From the cell containing the given text, extract its center point as (X, Y) coordinate. 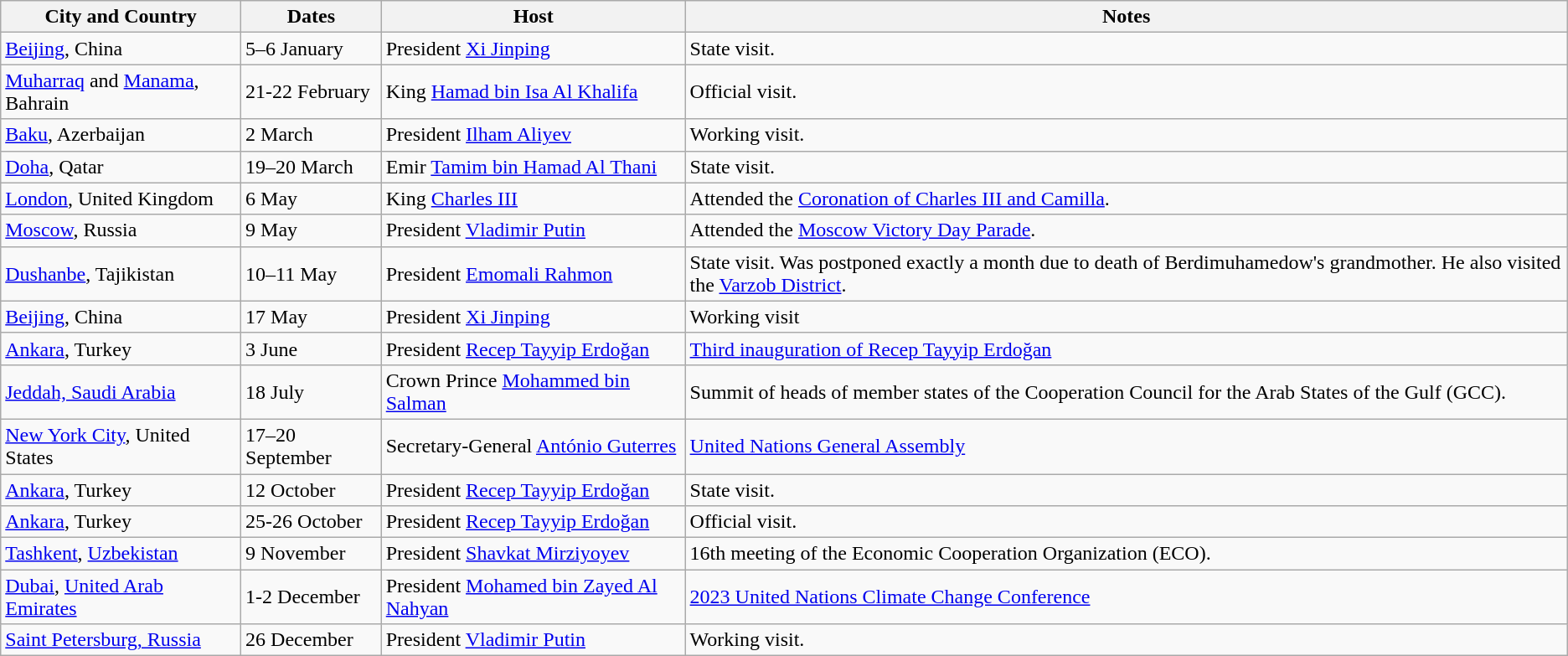
Baku, Azerbaijan (121, 135)
King Hamad bin Isa Al Khalifa (533, 92)
United Nations General Assembly (1126, 446)
Crown Prince Mohammed bin Salman (533, 392)
6 May (312, 199)
Secretary-General António Guterres (533, 446)
President Emomali Rahmon (533, 273)
Third inauguration of Recep Tayyip Erdoğan (1126, 349)
Jeddah, Saudi Arabia (121, 392)
2 March (312, 135)
Dushanbe, Tajikistan (121, 273)
Dubai, United Arab Emirates (121, 597)
1-2 December (312, 597)
Attended the Coronation of Charles III and Camilla. (1126, 199)
10–11 May (312, 273)
London, United Kingdom (121, 199)
Tashkent, Uzbekistan (121, 554)
Saint Petersburg, Russia (121, 640)
President Mohamed bin Zayed Al Nahyan (533, 597)
Dates (312, 17)
Summit of heads of member states of the Cooperation Council for the Arab States of the Gulf (GCC). (1126, 392)
12 October (312, 490)
City and Country (121, 17)
3 June (312, 349)
Notes (1126, 17)
King Charles III (533, 199)
21-22 February (312, 92)
Host (533, 17)
President Shavkat Mirziyoyev (533, 554)
26 December (312, 640)
9 May (312, 230)
State visit. Was postponed exactly a month due to death of Berdimuhamedow's grandmother. He also visited the Varzob District. (1126, 273)
Emir Tamim bin Hamad Al Thani (533, 167)
17–20 September (312, 446)
19–20 March (312, 167)
18 July (312, 392)
President Ilham Aliyev (533, 135)
Doha, Qatar (121, 167)
Working visit (1126, 317)
Muharraq and Manama, Bahrain (121, 92)
New York City, United States (121, 446)
5–6 January (312, 49)
2023 United Nations Climate Change Conference (1126, 597)
Attended the Moscow Victory Day Parade. (1126, 230)
9 November (312, 554)
17 May (312, 317)
Moscow, Russia (121, 230)
16th meeting of the Economic Cooperation Organization (ECO). (1126, 554)
25-26 October (312, 522)
